Provide the (X, Y) coordinate of the cell's center where the given text is located.  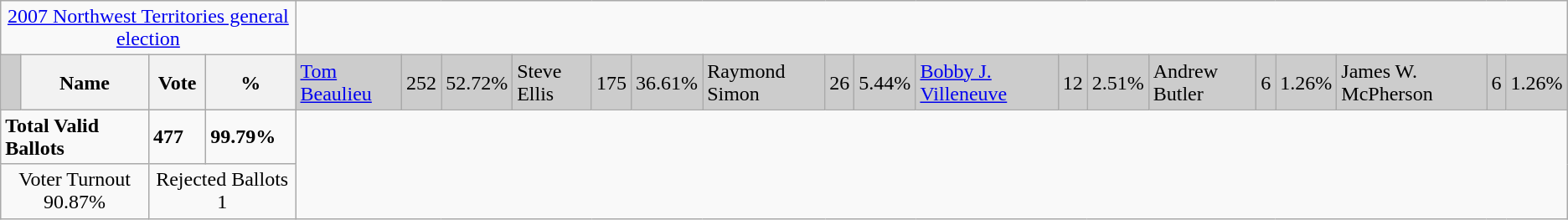
36.61% (667, 82)
175 (611, 82)
Tom Beaulieu (348, 82)
% (251, 82)
477 (177, 137)
52.72% (477, 82)
Rejected Ballots 1 (222, 191)
James W. McPherson (1412, 82)
Steve Ellis (553, 82)
2007 Northwest Territories general election (148, 28)
5.44% (885, 82)
252 (422, 82)
12 (1072, 82)
Raymond Simon (764, 82)
Total Valid Ballots (75, 137)
Name (85, 82)
Andrew Butler (1203, 82)
Bobby J. Villeneuve (987, 82)
2.51% (1117, 82)
99.79% (251, 137)
Voter Turnout 90.87% (75, 191)
Vote (177, 82)
26 (839, 82)
